Capture the cell that displays the provided text and extract its [x, y] central coordinate. 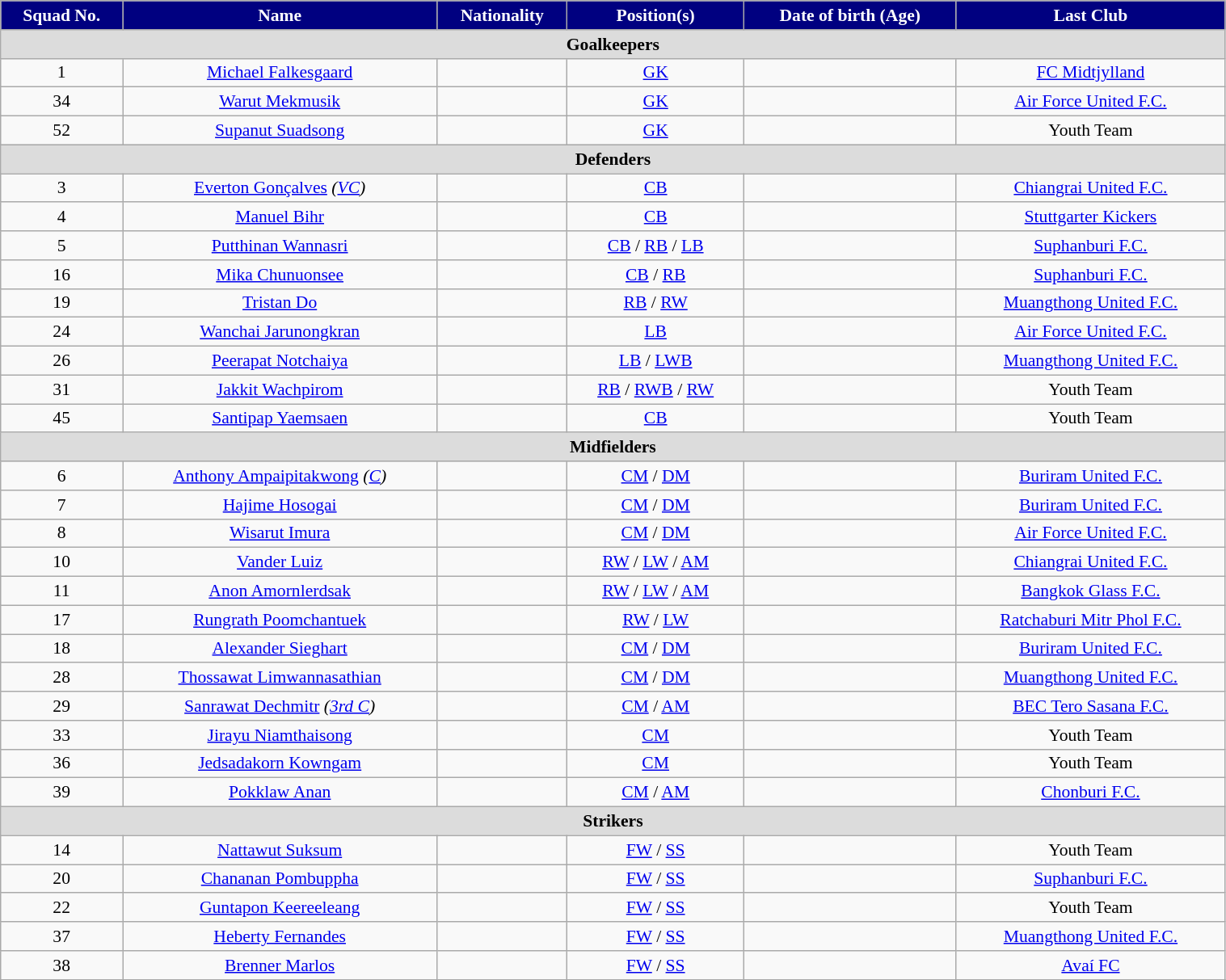
Jedsadakorn Kowngam [280, 763]
Wisarut Imura [280, 533]
6 [61, 476]
RB / RWB / RW [656, 389]
Bangkok Glass F.C. [1091, 591]
RB / RW [656, 303]
LB / LWB [656, 361]
29 [61, 706]
Date of birth (Age) [850, 15]
FC Midtjylland [1091, 73]
Anon Amornlerdsak [280, 591]
37 [61, 936]
Pokklaw Anan [280, 793]
20 [61, 879]
28 [61, 678]
Last Club [1091, 15]
24 [61, 332]
Tristan Do [280, 303]
CB / RB [656, 275]
Chonburi F.C. [1091, 793]
34 [61, 102]
16 [61, 275]
LB [656, 332]
38 [61, 965]
BEC Tero Sasana F.C. [1091, 706]
Warut Mekmusik [280, 102]
RW / LW [656, 620]
33 [61, 735]
5 [61, 246]
4 [61, 217]
31 [61, 389]
Squad No. [61, 15]
Supanut Suadsong [280, 131]
Manuel Bihr [280, 217]
26 [61, 361]
52 [61, 131]
Heberty Fernandes [280, 936]
Peerapat Notchaiya [280, 361]
1 [61, 73]
Jirayu Niamthaisong [280, 735]
Strikers [613, 822]
Rungrath Poomchantuek [280, 620]
3 [61, 188]
10 [61, 562]
Goalkeepers [613, 44]
Position(s) [656, 15]
Stuttgarter Kickers [1091, 217]
Midfielders [613, 448]
36 [61, 763]
Michael Falkesgaard [280, 73]
Jakkit Wachpirom [280, 389]
Alexander Sieghart [280, 649]
Avaí FC [1091, 965]
Brenner Marlos [280, 965]
Nattawut Suksum [280, 850]
Name [280, 15]
22 [61, 908]
Chananan Pombuppha [280, 879]
Sanrawat Dechmitr (3rd C) [280, 706]
8 [61, 533]
14 [61, 850]
Everton Gonçalves (VC) [280, 188]
Mika Chunuonsee [280, 275]
11 [61, 591]
Santipap Yaemsaen [280, 418]
Hajime Hosogai [280, 505]
Vander Luiz [280, 562]
Anthony Ampaipitakwong (C) [280, 476]
Thossawat Limwannasathian [280, 678]
Wanchai Jarunongkran [280, 332]
7 [61, 505]
19 [61, 303]
Guntapon Keereeleang [280, 908]
Nationality [503, 15]
18 [61, 649]
17 [61, 620]
39 [61, 793]
45 [61, 418]
Defenders [613, 159]
Putthinan Wannasri [280, 246]
CB / RB / LB [656, 246]
Ratchaburi Mitr Phol F.C. [1091, 620]
